Search for the cell housing the specified text and yield its (x, y) center coordinate. 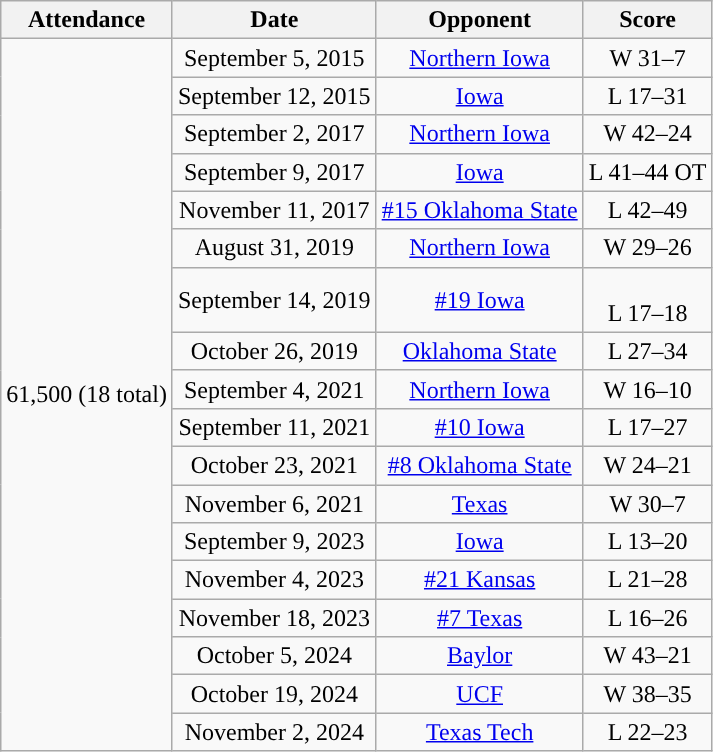
#7 Texas (480, 618)
L 22–23 (648, 732)
L 17–18 (648, 300)
September 4, 2021 (274, 389)
#15 Oklahoma State (480, 210)
Baylor (480, 656)
November 11, 2017 (274, 210)
L 17–27 (648, 427)
W 30–7 (648, 503)
October 26, 2019 (274, 351)
September 14, 2019 (274, 300)
61,500 (18 total) (87, 395)
W 16–10 (648, 389)
September 12, 2015 (274, 96)
L 42–49 (648, 210)
W 42–24 (648, 134)
Oklahoma State (480, 351)
November 6, 2021 (274, 503)
September 9, 2023 (274, 542)
W 38–35 (648, 694)
Opponent (480, 20)
L 16–26 (648, 618)
#21 Kansas (480, 580)
UCF (480, 694)
#10 Iowa (480, 427)
W 31–7 (648, 58)
#19 Iowa (480, 300)
September 2, 2017 (274, 134)
L 13–20 (648, 542)
L 21–28 (648, 580)
November 2, 2024 (274, 732)
November 4, 2023 (274, 580)
Date (274, 20)
September 11, 2021 (274, 427)
Texas (480, 503)
September 5, 2015 (274, 58)
W 29–26 (648, 248)
Texas Tech (480, 732)
October 23, 2021 (274, 465)
Attendance (87, 20)
Score (648, 20)
September 9, 2017 (274, 172)
November 18, 2023 (274, 618)
W 24–21 (648, 465)
L 27–34 (648, 351)
October 19, 2024 (274, 694)
October 5, 2024 (274, 656)
L 41–44 OT (648, 172)
August 31, 2019 (274, 248)
W 43–21 (648, 656)
L 17–31 (648, 96)
#8 Oklahoma State (480, 465)
